Scan for the cell matching the given text and deliver its [x, y] coordinate at center. 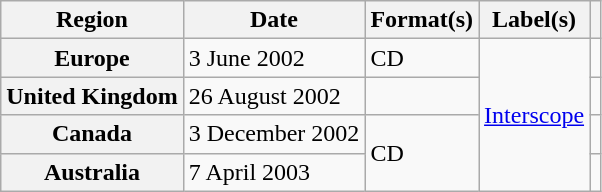
Interscope [534, 115]
Date [274, 20]
Label(s) [534, 20]
Europe [92, 58]
Region [92, 20]
26 August 2002 [274, 96]
7 April 2003 [274, 172]
3 December 2002 [274, 134]
Australia [92, 172]
Canada [92, 134]
Format(s) [422, 20]
United Kingdom [92, 96]
3 June 2002 [274, 58]
